Search for the cell housing the specified text and yield its (x, y) center coordinate. 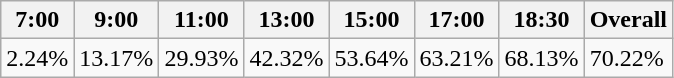
63.21% (456, 58)
15:00 (372, 20)
70.22% (628, 58)
53.64% (372, 58)
Overall (628, 20)
68.13% (542, 58)
13:00 (286, 20)
17:00 (456, 20)
29.93% (202, 58)
13.17% (116, 58)
7:00 (38, 20)
11:00 (202, 20)
18:30 (542, 20)
2.24% (38, 58)
42.32% (286, 58)
9:00 (116, 20)
